Locate the cell with the specified text and output its [x, y] center coordinate. 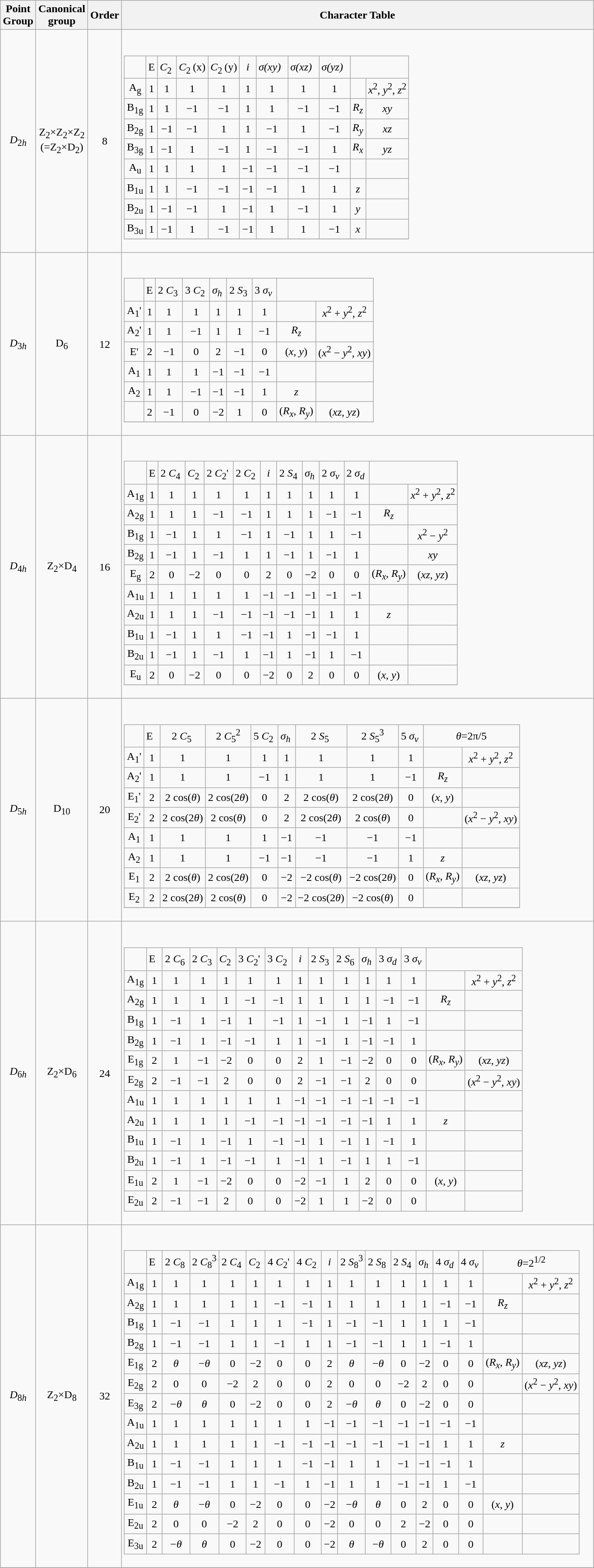
Ag [135, 89]
B3u [135, 229]
4 σv [471, 1262]
Order [105, 15]
Canonicalgroup [61, 15]
2 C8 [176, 1262]
E3u [135, 1544]
2 S6 [346, 959]
8 [105, 141]
4 σd [446, 1262]
θ=21/2 [531, 1262]
16 [105, 567]
xz [387, 129]
x2, y2, z2 [387, 89]
2 C2 [247, 473]
C2 (y) [224, 67]
Au [135, 169]
2 σd [357, 473]
yz [387, 149]
2 C5 [182, 736]
Z2×D6 [61, 1073]
Z2×D4 [61, 567]
y [358, 209]
3 C2' [250, 959]
E1 [135, 878]
24 [105, 1073]
PointGroup [18, 15]
12 [105, 344]
σ(xz) [303, 67]
D2h [18, 141]
3 σd [389, 959]
Z2×Z2×Z2(=Z2×D2) [61, 141]
E3g [135, 1404]
5 C2 [265, 736]
2 S83 [351, 1262]
D6h [18, 1073]
Rx [358, 149]
D8h [18, 1396]
Ry [358, 129]
σ(yz) [335, 67]
D10 [61, 810]
D6 [61, 344]
B3g [135, 149]
20 [105, 810]
2 C6 [176, 959]
x2 − y2 [432, 535]
θ=2π/5 [471, 736]
D4h [18, 567]
32 [105, 1396]
D3h [18, 344]
5 σv [411, 736]
Character Table [357, 15]
2 S8 [378, 1262]
E2' [135, 818]
Eu [135, 675]
2 C2' [218, 473]
C2 (x) [192, 67]
E2 [135, 898]
2 σv [331, 473]
2 S5 [321, 736]
x [358, 229]
σ(xy) [272, 67]
2 C83 [204, 1262]
2 C52 [228, 736]
2 S53 [372, 736]
E' [135, 351]
4 C2 [308, 1262]
Eg [135, 575]
4 C2' [279, 1262]
D5h [18, 810]
Z2×D8 [61, 1396]
E1' [135, 797]
